Provide the [X, Y] coordinate of the cell's center where the given text is located.  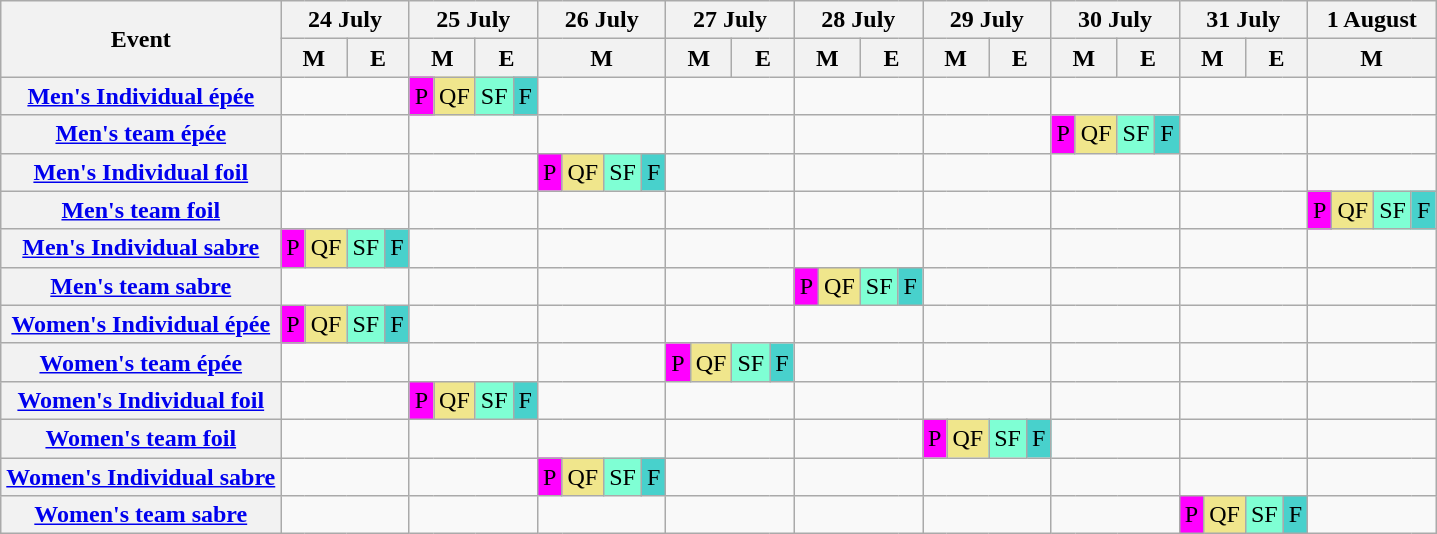
Men's Individual sabre [141, 248]
31 July [1243, 20]
27 July [730, 20]
Women's Individual foil [141, 400]
28 July [858, 20]
Men's Individual foil [141, 172]
Women's Individual épée [141, 324]
26 July [601, 20]
Women's team foil [141, 438]
24 July [345, 20]
Women's team épée [141, 362]
Event [141, 39]
30 July [1115, 20]
Women's Individual sabre [141, 477]
Men's team foil [141, 210]
25 July [473, 20]
Men's team sabre [141, 286]
Men's team épée [141, 134]
1 August [1372, 20]
29 July [986, 20]
Men's Individual épée [141, 96]
Women's team sabre [141, 515]
